Return the (X, Y) coordinate for the center point of the cell that contains the specified text.  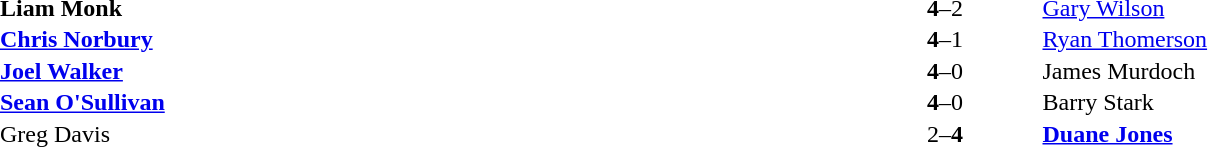
4–1 (944, 39)
